For the text-containing cell, return its midpoint in (x, y) coordinate format. 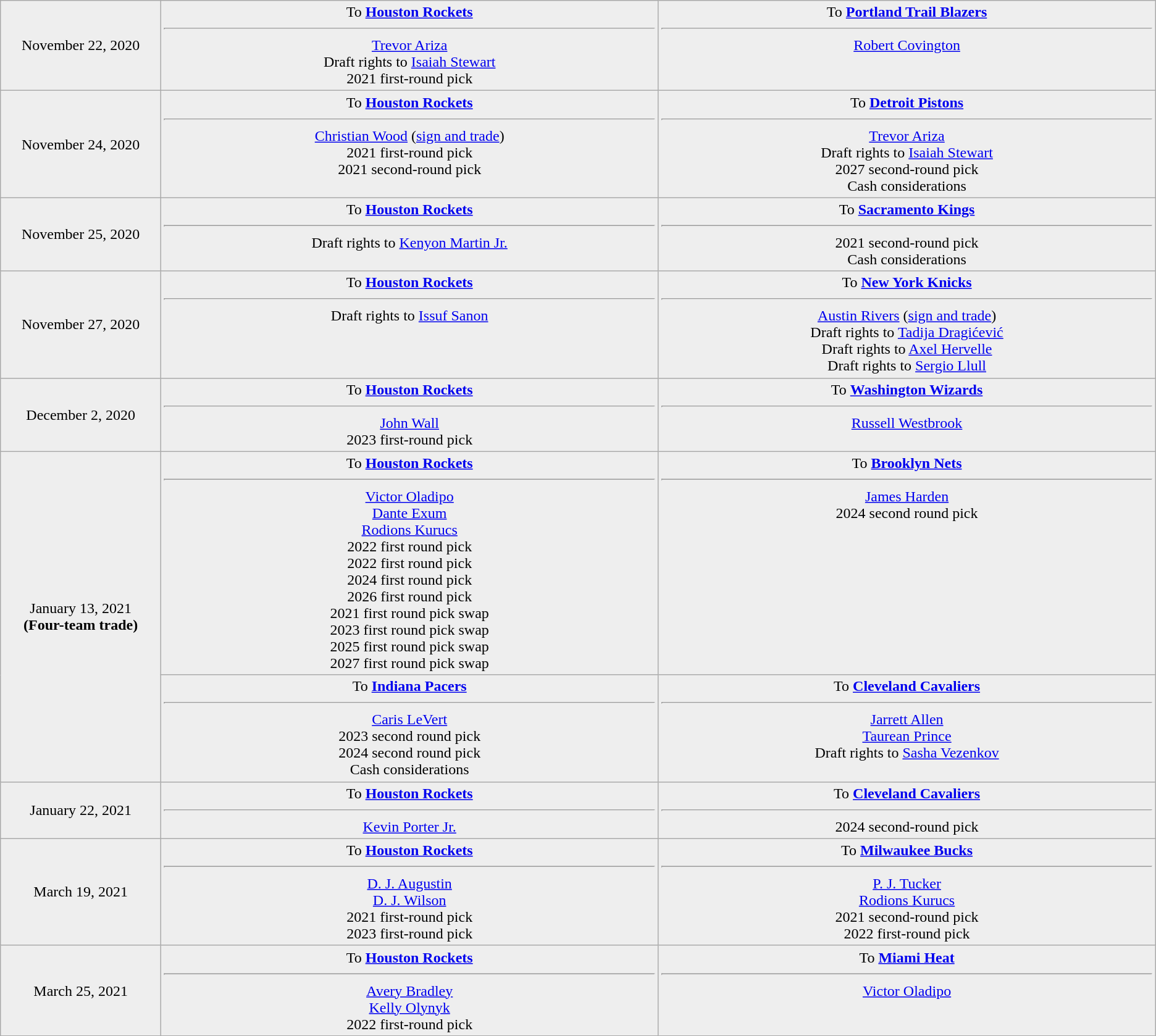
To Portland Trail BlazersRobert Covington (907, 46)
To Washington WizardsRussell Westbrook (907, 415)
To Houston RocketsChristian Wood (sign and trade)2021 first-round pick2021 second-round pick (410, 144)
November 25, 2020 (81, 235)
To Cleveland CavaliersJarrett AllenTaurean PrinceDraft rights to Sasha Vezenkov (907, 729)
March 25, 2021 (81, 990)
To Indiana PacersCaris LeVert2023 second round pick2024 second round pickCash considerations (410, 729)
To Milwaukee BucksP. J. TuckerRodions Kurucs2021 second-round pick2022 first-round pick (907, 892)
To Sacramento Kings2021 second-round pickCash considerations (907, 235)
January 13, 2021(Four-team trade) (81, 616)
To Houston RocketsJohn Wall2023 first-round pick (410, 415)
November 27, 2020 (81, 325)
To Houston RocketsTrevor ArizaDraft rights to Isaiah Stewart2021 first-round pick (410, 46)
To Houston RocketsKevin Porter Jr. (410, 810)
January 22, 2021 (81, 810)
To New York KnicksAustin Rivers (sign and trade)Draft rights to Tadija DragićevićDraft rights to Axel HervelleDraft rights to Sergio Llull (907, 325)
To Brooklyn NetsJames Harden2024 second round pick (907, 563)
To Miami HeatVictor Oladipo (907, 990)
To Houston RocketsDraft rights to Issuf Sanon (410, 325)
To Houston RocketsD. J. AugustinD. J. Wilson2021 first-round pick2023 first-round pick (410, 892)
November 22, 2020 (81, 46)
To Detroit PistonsTrevor ArizaDraft rights to Isaiah Stewart2027 second-round pickCash considerations (907, 144)
To Houston RocketsAvery BradleyKelly Olynyk2022 first-round pick (410, 990)
November 24, 2020 (81, 144)
December 2, 2020 (81, 415)
To Cleveland Cavaliers2024 second-round pick (907, 810)
March 19, 2021 (81, 892)
To Houston RocketsDraft rights to Kenyon Martin Jr. (410, 235)
